Output the (x, y) coordinate of the center of the cell containing the given text.  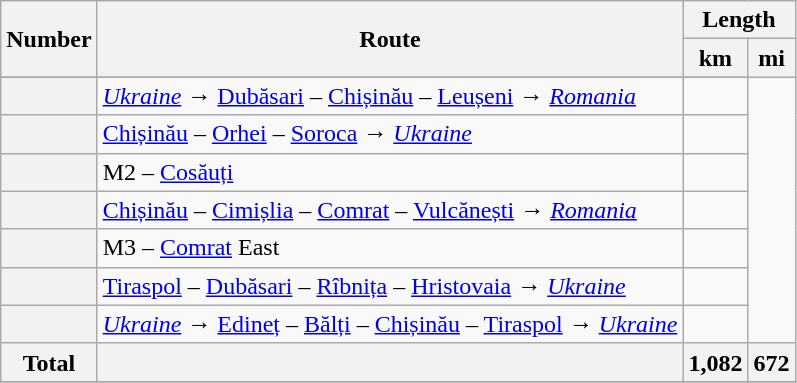
Number (49, 39)
km (716, 58)
Route (390, 39)
mi (772, 58)
Ukraine → Edineț – Bălți – Chișinău – Tiraspol → Ukraine (390, 324)
Ukraine → Dubăsari – Chișinău – Leușeni → Romania (390, 96)
1,082 (716, 362)
Tiraspol – Dubăsari – Rîbnița – Hristovaia → Ukraine (390, 286)
M3 – Comrat East (390, 248)
Chișinău – Orhei – Soroca → Ukraine (390, 134)
Chișinău – Cimișlia – Comrat – Vulcănești → Romania (390, 210)
Length (739, 20)
M2 – Cosăuți (390, 172)
Total (49, 362)
672 (772, 362)
